Pinpoint the cell where the given text exists, returning its [x, y] midpoint coordinate. 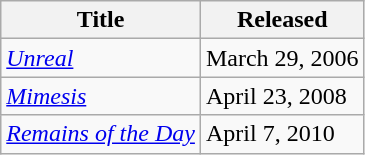
Released [282, 20]
Unreal [101, 58]
Title [101, 20]
Mimesis [101, 96]
April 23, 2008 [282, 96]
April 7, 2010 [282, 134]
Remains of the Day [101, 134]
March 29, 2006 [282, 58]
